Return the [x, y] coordinate for the center point of the cell that contains the specified text.  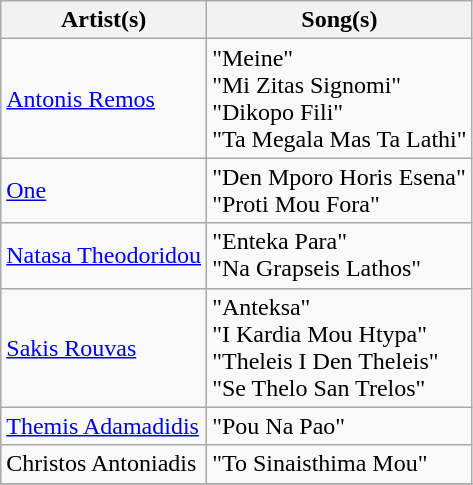
Themis Adamadidis [104, 426]
"Meine" "Mi Zitas Signomi" "Dikopo Fili" "Ta Megala Mas Ta Lathi" [340, 98]
Song(s) [340, 20]
Natasa Theodoridou [104, 256]
One [104, 190]
Christos Antoniadis [104, 464]
"Den Mporo Horis Esena" "Proti Mou Fora" [340, 190]
"Anteksa" "I Kardia Mou Htypa" "Theleis I Den Theleis" "Se Thelo San Trelos" [340, 348]
"To Sinaisthima Mou" [340, 464]
"Enteka Para" "Na Grapseis Lathos" [340, 256]
"Pou Na Pao" [340, 426]
Artist(s) [104, 20]
Antonis Remos [104, 98]
Sakis Rouvas [104, 348]
